Determine the [x, y] coordinate at the center of the cell enclosing the given text.  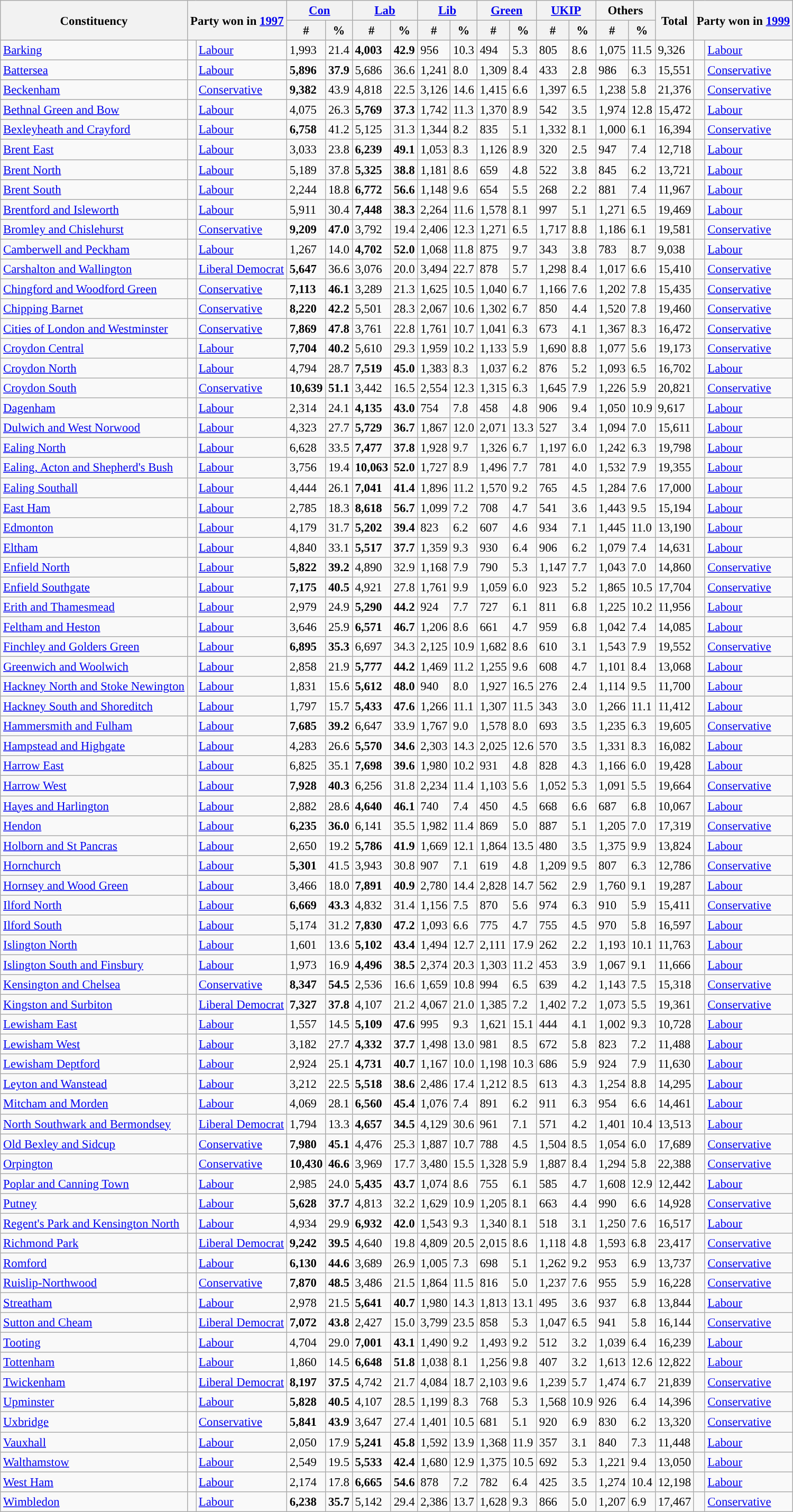
7,113 [306, 289]
1,557 [306, 1024]
43.8 [339, 1323]
7,519 [371, 369]
11.8 [464, 249]
19,361 [675, 1005]
613 [552, 1084]
13,513 [675, 1124]
4,818 [371, 90]
1,202 [612, 289]
19,581 [675, 229]
Chingford and Woodford Green [94, 289]
Bromley and Chislehurst [94, 229]
2,015 [493, 1243]
Dulwich and West Norwood [94, 428]
18.8 [339, 189]
1,076 [434, 1104]
10,639 [306, 388]
1,148 [434, 189]
27.4 [404, 1422]
Ealing, Acton and Shepherd's Bush [94, 468]
1,860 [306, 1362]
2,650 [306, 846]
10,430 [306, 1163]
7,928 [306, 786]
3,480 [434, 1163]
Orpington [94, 1163]
7,704 [306, 349]
51.8 [404, 1362]
2,858 [306, 667]
35.3 [339, 647]
1,101 [612, 667]
9,326 [675, 50]
13.9 [464, 1442]
2,025 [493, 746]
6,628 [306, 448]
1,504 [552, 1144]
7,891 [371, 885]
Vauxhall [94, 1442]
1,041 [493, 328]
16,394 [675, 130]
19,460 [675, 309]
2,549 [306, 1462]
29.4 [404, 1501]
4,003 [371, 50]
13.0 [464, 1044]
Enfield Southgate [94, 587]
2,264 [434, 209]
2,985 [306, 1184]
934 [552, 527]
1,298 [552, 269]
10.6 [464, 309]
Battersea [94, 70]
6,932 [371, 1223]
494 [493, 50]
Ilford North [94, 905]
7,327 [306, 1005]
320 [552, 150]
708 [493, 508]
840 [612, 1442]
20.3 [464, 965]
788 [493, 1144]
610 [552, 647]
6,256 [371, 786]
585 [552, 1184]
7,830 [371, 925]
11,967 [675, 189]
1,593 [612, 1243]
Richmond Park [94, 1243]
1,054 [612, 1144]
2,828 [493, 885]
12,442 [675, 1184]
740 [434, 806]
39.4 [404, 527]
Tottenham [94, 1362]
11.0 [642, 527]
15,318 [675, 985]
3,969 [371, 1163]
19,664 [675, 786]
926 [612, 1402]
920 [552, 1422]
20,821 [675, 388]
24.0 [339, 1184]
2.9 [582, 885]
3,182 [306, 1044]
1,794 [306, 1124]
668 [552, 806]
26.9 [404, 1263]
7,685 [306, 726]
3,076 [371, 269]
1,865 [612, 587]
1,628 [493, 1501]
Erith and Thamesmead [94, 607]
444 [552, 1024]
1,520 [612, 309]
38.6 [404, 1084]
56.6 [404, 189]
12.8 [642, 110]
1,613 [612, 1362]
2,174 [306, 1482]
425 [552, 1482]
12,822 [675, 1362]
805 [552, 50]
6,239 [371, 150]
782 [493, 1482]
5,301 [306, 865]
Brent East [94, 150]
Islington South and Finsbury [94, 965]
1,241 [434, 70]
262 [552, 945]
1,315 [493, 388]
Kingston and Surbiton [94, 1005]
937 [612, 1303]
5,533 [371, 1462]
672 [552, 1044]
28.5 [404, 1402]
970 [612, 925]
42.0 [404, 1223]
1,359 [434, 547]
4,704 [306, 1343]
7,870 [306, 1283]
910 [612, 905]
13.5 [523, 846]
4,934 [306, 1223]
1,000 [612, 130]
3,647 [371, 1422]
1,267 [306, 249]
Tooting [94, 1343]
5,628 [306, 1204]
13,068 [675, 667]
17.7 [404, 1163]
1,727 [434, 468]
686 [552, 1064]
15.5 [464, 1163]
15,435 [675, 289]
Ealing North [94, 448]
8,197 [306, 1382]
8,347 [306, 985]
45.4 [404, 1104]
986 [612, 70]
6,571 [371, 627]
2,882 [306, 806]
37.5 [339, 1382]
Hornchurch [94, 865]
19,552 [675, 647]
42.2 [339, 309]
407 [552, 1362]
727 [493, 607]
1,608 [612, 1184]
619 [493, 865]
41.2 [339, 130]
1,091 [612, 786]
5,786 [371, 846]
35.5 [404, 826]
1,193 [612, 945]
6,665 [371, 1482]
Old Bexley and Sidcup [94, 1144]
1,212 [493, 1084]
54.6 [404, 1482]
43.1 [404, 1343]
5,828 [306, 1402]
1,867 [434, 428]
458 [493, 408]
Harrow East [94, 766]
2,554 [434, 388]
Croydon South [94, 388]
13.1 [523, 1303]
830 [612, 1422]
16,082 [675, 746]
15,472 [675, 110]
6,235 [306, 826]
5,841 [306, 1422]
1,927 [493, 686]
4,809 [434, 1243]
38.3 [404, 209]
Eltham [94, 547]
31.3 [404, 130]
12.1 [464, 846]
527 [552, 428]
1,040 [493, 289]
25.9 [339, 627]
6,697 [371, 647]
28.3 [404, 309]
Con [319, 11]
828 [552, 766]
3,466 [306, 885]
29.9 [339, 1223]
East Ham [94, 508]
1,367 [612, 328]
953 [612, 1263]
6,669 [306, 905]
8,618 [371, 508]
1,198 [493, 1064]
790 [493, 567]
5,641 [371, 1303]
1,307 [493, 707]
1,717 [552, 229]
26.6 [339, 746]
10,728 [675, 1024]
22.8 [404, 328]
768 [493, 1402]
1,059 [493, 587]
870 [493, 905]
1,067 [612, 965]
3,212 [306, 1084]
1,197 [552, 448]
9.8 [523, 1362]
9,382 [306, 90]
4,702 [371, 249]
1,038 [434, 1362]
1,498 [434, 1044]
West Ham [94, 1482]
31.8 [404, 786]
1,831 [306, 686]
2,978 [306, 1303]
Carshalton and Wallington [94, 269]
835 [493, 130]
3,792 [371, 229]
1,225 [612, 607]
1,742 [434, 110]
5,109 [371, 1024]
1,397 [552, 90]
40.3 [339, 786]
1,767 [434, 726]
9,209 [306, 229]
10,067 [675, 806]
Lib [447, 11]
29.3 [404, 349]
1,570 [493, 488]
5,610 [371, 349]
1,896 [434, 488]
10.8 [464, 985]
1,601 [306, 945]
11.3 [464, 110]
1,760 [612, 885]
9,617 [675, 408]
990 [612, 1204]
3,126 [434, 90]
1,328 [493, 1163]
1,114 [612, 686]
5,142 [371, 1501]
9,242 [306, 1243]
1,645 [552, 388]
876 [552, 369]
14,461 [675, 1104]
7,448 [371, 209]
7,869 [306, 328]
1,402 [552, 1005]
1,077 [612, 349]
1,073 [612, 1005]
21.7 [404, 1382]
875 [493, 249]
1,255 [493, 667]
Camberwell and Peckham [94, 249]
14.0 [339, 249]
7,001 [371, 1343]
5,612 [371, 686]
14.7 [523, 885]
5,125 [371, 130]
Enfield North [94, 567]
35.7 [339, 1501]
12.7 [464, 945]
1,181 [434, 170]
Bexleyheath and Crayford [94, 130]
5,822 [306, 567]
Feltham and Heston [94, 627]
Brent North [94, 170]
6,895 [306, 647]
30.8 [404, 865]
1,043 [612, 567]
32.9 [404, 567]
48.0 [404, 686]
Hackney South and Shoreditch [94, 707]
1,690 [552, 349]
16,472 [675, 328]
2,427 [371, 1323]
954 [612, 1104]
Lab [385, 11]
659 [493, 170]
562 [552, 885]
1,075 [612, 50]
4,075 [306, 110]
Others [625, 11]
13,050 [675, 1462]
681 [493, 1422]
11,412 [675, 707]
941 [612, 1323]
2,386 [434, 1501]
18.7 [464, 1382]
34.6 [404, 746]
1,126 [493, 150]
Finchley and Golders Green [94, 647]
Upminster [94, 1402]
Regent's Park and Kensington North [94, 1223]
940 [434, 686]
Hammersmith and Fulham [94, 726]
1,443 [612, 508]
542 [552, 110]
1,005 [434, 1263]
19,428 [675, 766]
5,686 [371, 70]
994 [493, 985]
571 [552, 1124]
754 [434, 408]
42.9 [404, 50]
5,241 [371, 1442]
5,102 [371, 945]
37.9 [339, 70]
19.2 [339, 846]
15,611 [675, 428]
10.0 [464, 1064]
1,592 [434, 1442]
28.6 [339, 806]
1,621 [493, 1024]
2,374 [434, 965]
Romford [94, 1263]
4,496 [371, 965]
1,274 [612, 1482]
4,129 [434, 1124]
Twickenham [94, 1382]
Ruislip-Northwood [94, 1283]
1,103 [493, 786]
887 [552, 826]
23.5 [464, 1323]
2,067 [434, 309]
11,630 [675, 1064]
14.4 [464, 885]
12,786 [675, 865]
4,084 [434, 1382]
13,824 [675, 846]
Constituency [94, 20]
29.0 [339, 1343]
4,832 [371, 905]
Dagenham [94, 408]
25.3 [404, 1144]
45.0 [404, 369]
453 [552, 965]
31.4 [404, 905]
3,289 [371, 289]
698 [493, 1263]
1,068 [434, 249]
11,488 [675, 1044]
Hornsey and Wood Green [94, 885]
15,194 [675, 508]
1,993 [306, 50]
16,144 [675, 1323]
15.7 [339, 707]
48.5 [339, 1283]
2,071 [493, 428]
54.5 [339, 985]
Harrow West [94, 786]
15,551 [675, 70]
19,798 [675, 448]
4,179 [306, 527]
433 [552, 70]
2.8 [582, 70]
Brentford and Isleworth [94, 209]
4.0 [582, 468]
18.0 [339, 885]
45.1 [339, 1144]
44.6 [339, 1263]
1,221 [612, 1462]
Barking [94, 50]
43.7 [404, 1184]
1,226 [612, 388]
495 [552, 1303]
1,385 [493, 1005]
15,411 [675, 905]
2,785 [306, 508]
1,239 [552, 1382]
46.6 [339, 1163]
3.0 [582, 707]
46.7 [404, 627]
1,309 [493, 70]
4,069 [306, 1104]
1,959 [434, 349]
1,469 [434, 667]
10,063 [371, 468]
1,047 [552, 1323]
Putney [94, 1204]
1,037 [493, 369]
959 [552, 627]
1,042 [612, 627]
2,486 [434, 1084]
Wimbledon [94, 1501]
1,383 [434, 369]
4,731 [371, 1064]
1,982 [434, 826]
20.0 [404, 269]
5,517 [371, 547]
Bethnal Green and Bow [94, 110]
1,206 [434, 627]
858 [493, 1323]
4,794 [306, 369]
518 [552, 1223]
6,758 [306, 130]
4,332 [371, 1044]
480 [552, 846]
4,813 [371, 1204]
26.3 [339, 110]
11.6 [464, 209]
9.0 [464, 726]
1,262 [552, 1263]
Party won in 1997 [237, 20]
5,189 [306, 170]
608 [552, 667]
1,928 [434, 448]
30.6 [464, 1124]
2,244 [306, 189]
17.4 [464, 1084]
1,002 [612, 1024]
19.8 [404, 1243]
6,238 [306, 1501]
33.9 [404, 726]
15.0 [404, 1323]
1,256 [493, 1362]
1,974 [612, 110]
1,167 [434, 1064]
4,323 [306, 428]
12,718 [675, 150]
North Southwark and Bermondsey [94, 1124]
2,979 [306, 607]
31.7 [339, 527]
4,444 [306, 488]
13.7 [464, 1501]
4,657 [371, 1124]
1,682 [493, 647]
4,742 [371, 1382]
1,053 [434, 150]
891 [493, 1104]
5,896 [306, 70]
1,039 [612, 1343]
3,486 [371, 1283]
765 [552, 488]
807 [612, 865]
6,825 [306, 766]
22.7 [464, 269]
5,290 [371, 607]
3.9 [582, 965]
6,560 [371, 1104]
12.0 [464, 428]
17,704 [675, 587]
661 [493, 627]
13,190 [675, 527]
7,698 [371, 766]
687 [612, 806]
22,388 [675, 1163]
845 [612, 170]
8.7 [642, 249]
38.8 [404, 170]
47.8 [339, 328]
33.5 [339, 448]
11,956 [675, 607]
956 [434, 50]
19,469 [675, 209]
17,467 [675, 1501]
5,911 [306, 209]
4,283 [306, 746]
Edmonton [94, 527]
41.4 [404, 488]
4,921 [371, 587]
14,860 [675, 567]
3,761 [371, 328]
34.3 [404, 647]
3,494 [434, 269]
21.2 [404, 1005]
5,518 [371, 1084]
1,625 [434, 289]
Hayes and Harlington [94, 806]
1,797 [306, 707]
1,493 [493, 1343]
1,284 [612, 488]
56.7 [404, 508]
Ealing Southall [94, 488]
512 [552, 1343]
2.5 [582, 150]
8.2 [464, 130]
13,737 [675, 1263]
41.5 [339, 865]
Croydon North [94, 369]
5,769 [371, 110]
1,368 [493, 1442]
17.8 [339, 1482]
Mitcham and Morden [94, 1104]
11,448 [675, 1442]
13.6 [339, 945]
1,094 [612, 428]
522 [552, 170]
6,141 [371, 826]
24.9 [339, 607]
Greenwich and Woolwich [94, 667]
1,238 [612, 90]
955 [612, 1283]
3,442 [371, 388]
1,209 [552, 865]
39.6 [404, 766]
3,689 [371, 1263]
2.4 [582, 686]
276 [552, 686]
2,924 [306, 1064]
11,700 [675, 686]
43.4 [404, 945]
5,202 [371, 527]
16.6 [404, 985]
Chipping Barnet [94, 309]
1,250 [612, 1223]
673 [552, 328]
5,433 [371, 707]
663 [552, 1204]
4,067 [434, 1005]
947 [612, 150]
5,501 [371, 309]
1,568 [552, 1402]
5,647 [306, 269]
3.4 [582, 428]
1,099 [434, 508]
981 [493, 1044]
1,303 [493, 965]
32.2 [404, 1204]
21,376 [675, 90]
1,235 [612, 726]
1,242 [612, 448]
Walthamstow [94, 1462]
Hendon [94, 826]
Ilford South [94, 925]
40.9 [404, 885]
7,175 [306, 587]
Holborn and St Pancras [94, 846]
930 [493, 547]
869 [493, 826]
775 [493, 925]
39.5 [339, 1243]
3,943 [371, 865]
36.7 [404, 428]
6,647 [371, 726]
2,103 [493, 1382]
20.5 [464, 1243]
17,000 [675, 488]
5,729 [371, 428]
997 [552, 209]
7,980 [306, 1144]
28.1 [339, 1104]
1,370 [493, 110]
16,517 [675, 1223]
1,118 [552, 1243]
47.2 [404, 925]
1,186 [612, 229]
570 [552, 746]
1,294 [612, 1163]
14,295 [675, 1084]
781 [552, 468]
21.3 [404, 289]
1,494 [434, 945]
1,207 [612, 1501]
Total [675, 20]
6,130 [306, 1263]
931 [493, 766]
5,777 [371, 667]
14,085 [675, 627]
5,325 [371, 170]
Leyton and Wanstead [94, 1084]
Brent South [94, 189]
1,340 [493, 1223]
13,844 [675, 1303]
13,721 [675, 170]
2,050 [306, 1442]
6,648 [371, 1362]
1,017 [612, 269]
19,287 [675, 885]
17,689 [675, 1144]
4,135 [371, 408]
45.8 [404, 1442]
14,396 [675, 1402]
51.1 [339, 388]
11,666 [675, 965]
5,174 [306, 925]
Uxbridge [94, 1422]
15,410 [675, 269]
2,125 [434, 647]
1,680 [434, 1462]
1,659 [434, 985]
3,646 [306, 627]
9,038 [675, 249]
5,435 [371, 1184]
16,228 [675, 1283]
1,254 [612, 1084]
Sutton and Cheam [94, 1323]
40.2 [339, 349]
923 [552, 587]
693 [552, 726]
14,928 [675, 1204]
Hackney North and Stoke Newington [94, 686]
15.1 [523, 1024]
Streatham [94, 1303]
7,072 [306, 1323]
10.1 [642, 945]
47.0 [339, 229]
16,239 [675, 1343]
3,033 [306, 150]
4,840 [306, 547]
33.1 [339, 547]
866 [552, 1501]
3,799 [434, 1323]
49.1 [404, 150]
1,532 [612, 468]
2,406 [434, 229]
35.1 [339, 766]
14.6 [464, 90]
1,813 [493, 1303]
Beckenham [94, 90]
11.9 [523, 1442]
Lewisham West [94, 1044]
1,199 [434, 1402]
38.5 [404, 965]
2,536 [371, 985]
Green [506, 11]
Kensington and Chelsea [94, 985]
1,143 [612, 985]
1,079 [612, 547]
43.0 [404, 408]
1,168 [434, 567]
1,156 [434, 905]
450 [493, 806]
17,319 [675, 826]
811 [552, 607]
961 [493, 1124]
2,234 [434, 786]
607 [493, 527]
1,050 [612, 408]
8,220 [306, 309]
1,496 [493, 468]
974 [552, 905]
21.4 [339, 50]
2,780 [434, 885]
4,890 [371, 567]
16,702 [675, 369]
1,052 [552, 786]
1,331 [612, 746]
907 [434, 865]
1,973 [306, 965]
43.3 [339, 905]
21.0 [464, 1005]
36.0 [339, 826]
816 [493, 1283]
850 [552, 309]
14,631 [675, 547]
UKIP [566, 11]
Poplar and Canning Town [94, 1184]
1,237 [552, 1283]
7,041 [371, 488]
1,074 [434, 1184]
639 [552, 985]
Hampstead and Highgate [94, 746]
11,763 [675, 945]
12,198 [675, 1482]
19,605 [675, 726]
41.9 [404, 846]
31.2 [339, 925]
37.3 [404, 110]
21,839 [675, 1382]
Islington North [94, 945]
783 [612, 249]
1,133 [493, 349]
4,476 [371, 1144]
1,445 [612, 527]
30.4 [339, 209]
911 [552, 1104]
16.9 [339, 965]
2,111 [493, 945]
1,344 [434, 130]
4.6 [523, 527]
Lewisham East [94, 1024]
Party won in 1999 [743, 20]
1,474 [612, 1382]
19,355 [675, 468]
654 [493, 189]
1,415 [493, 90]
1,490 [434, 1343]
34.5 [404, 1124]
1,302 [493, 309]
5,570 [371, 746]
7,477 [371, 448]
995 [434, 1024]
13,320 [675, 1422]
16,597 [675, 925]
27.8 [404, 587]
42.4 [404, 1462]
541 [552, 508]
28.7 [339, 369]
25.1 [339, 1064]
15.6 [339, 686]
2,314 [306, 408]
Cities of London and Westminster [94, 328]
18.3 [339, 508]
1,669 [434, 846]
268 [552, 189]
6,772 [371, 189]
19.5 [339, 1462]
23,417 [675, 1243]
881 [612, 189]
Croydon Central [94, 349]
1,147 [552, 567]
24.1 [339, 408]
3,756 [306, 468]
19,173 [675, 349]
1,629 [434, 1204]
692 [552, 1462]
26.1 [339, 488]
21.9 [339, 667]
1,332 [552, 130]
1,326 [493, 448]
357 [552, 1442]
2,303 [434, 746]
23.8 [339, 150]
Lewisham Deptford [94, 1064]
